Search for the cell housing the specified text and yield its [X, Y] center coordinate. 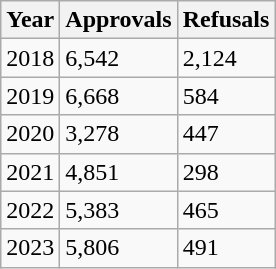
2018 [30, 58]
2022 [30, 210]
2023 [30, 248]
4,851 [118, 172]
2020 [30, 134]
Refusals [226, 20]
465 [226, 210]
5,383 [118, 210]
Approvals [118, 20]
298 [226, 172]
447 [226, 134]
491 [226, 248]
2021 [30, 172]
2019 [30, 96]
6,668 [118, 96]
2,124 [226, 58]
3,278 [118, 134]
Year [30, 20]
6,542 [118, 58]
5,806 [118, 248]
584 [226, 96]
